Pinpoint the cell where the given text exists, returning its (x, y) midpoint coordinate. 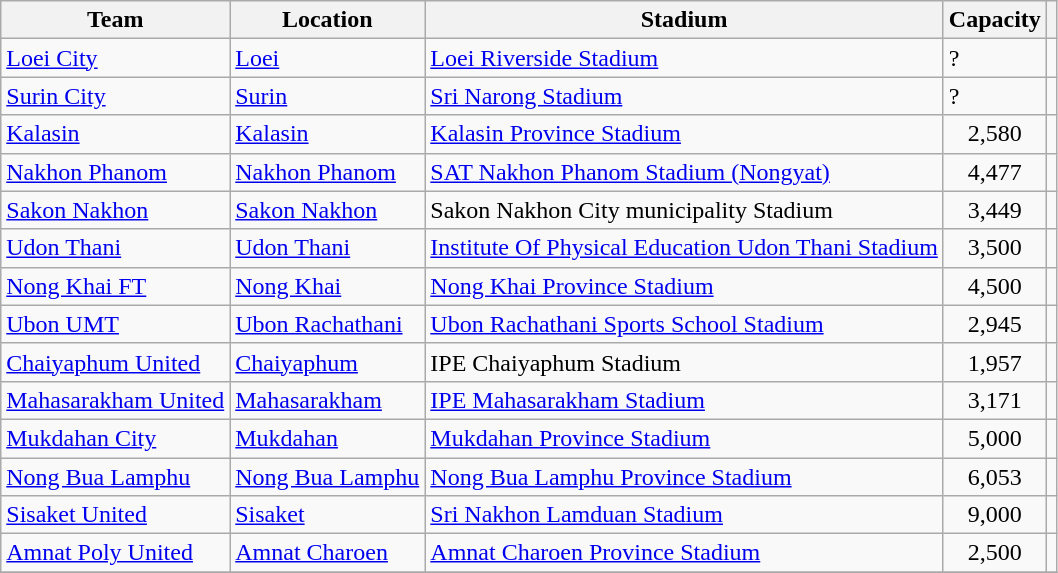
Sisaket (328, 515)
9,000 (994, 515)
1,957 (994, 362)
3,500 (994, 248)
Sri Narong Stadium (684, 96)
4,500 (994, 286)
Amnat Poly United (116, 553)
2,945 (994, 324)
Ubon UMT (116, 324)
Team (116, 20)
Nong Khai (328, 286)
2,500 (994, 553)
Loei (328, 58)
Mukdahan (328, 438)
IPE Chaiyaphum Stadium (684, 362)
Mahasarakham United (116, 400)
5,000 (994, 438)
SAT Nakhon Phanom Stadium (Nongyat) (684, 172)
Loei City (116, 58)
Surin (328, 96)
Location (328, 20)
Mahasarakham (328, 400)
Nong Khai FT (116, 286)
Sri Nakhon Lamduan Stadium (684, 515)
Ubon Rachathani (328, 324)
Loei Riverside Stadium (684, 58)
Nong Khai Province Stadium (684, 286)
3,449 (994, 210)
Kalasin Province Stadium (684, 134)
Institute Of Physical Education Udon Thani Stadium (684, 248)
Amnat Charoen (328, 553)
Chaiyaphum (328, 362)
Capacity (994, 20)
Sisaket United (116, 515)
Nong Bua Lamphu Province Stadium (684, 477)
Chaiyaphum United (116, 362)
Ubon Rachathani Sports School Stadium (684, 324)
4,477 (994, 172)
3,171 (994, 400)
IPE Mahasarakham Stadium (684, 400)
Stadium (684, 20)
Surin City (116, 96)
Mukdahan City (116, 438)
2,580 (994, 134)
6,053 (994, 477)
Sakon Nakhon City municipality Stadium (684, 210)
Mukdahan Province Stadium (684, 438)
Amnat Charoen Province Stadium (684, 553)
